Return the [X, Y] coordinate for the center point of the cell that contains the specified text.  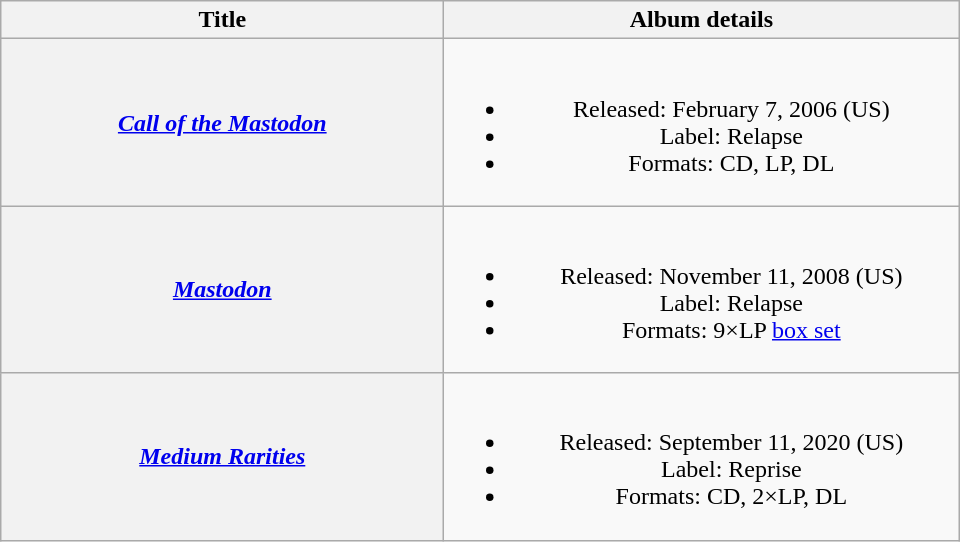
Mastodon [222, 290]
Call of the Mastodon [222, 122]
Released: November 11, 2008 (US)Label: RelapseFormats: 9×LP box set [702, 290]
Released: February 7, 2006 (US)Label: RelapseFormats: CD, LP, DL [702, 122]
Medium Rarities [222, 456]
Album details [702, 20]
Released: September 11, 2020 (US)Label: RepriseFormats: CD, 2×LP, DL [702, 456]
Title [222, 20]
